Identify which cell holds the provided text, then report its (X, Y) central coordinate. 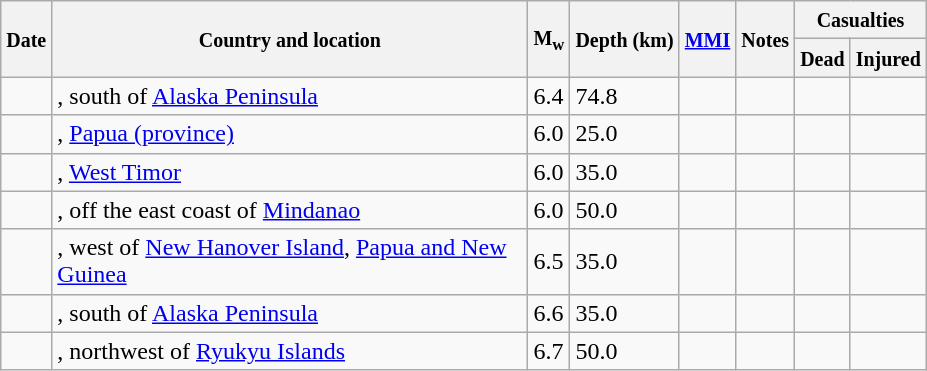
6.5 (549, 262)
74.8 (624, 96)
6.4 (549, 96)
Casualties (861, 20)
Mw (549, 39)
6.7 (549, 351)
Injured (888, 58)
25.0 (624, 134)
MMI (708, 39)
, northwest of Ryukyu Islands (290, 351)
Country and location (290, 39)
Notes (766, 39)
, west of New Hanover Island, Papua and New Guinea (290, 262)
Date (26, 39)
Depth (km) (624, 39)
, West Timor (290, 172)
, off the east coast of Mindanao (290, 210)
Dead (823, 58)
, Papua (province) (290, 134)
6.6 (549, 313)
